Search for the cell housing the specified text and yield its [x, y] center coordinate. 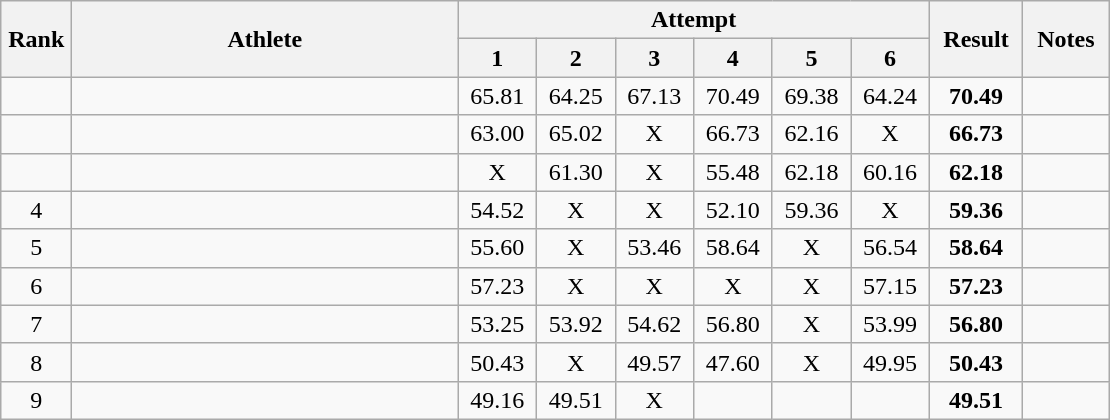
Notes [1066, 39]
Rank [36, 39]
1 [498, 58]
49.95 [890, 362]
53.99 [890, 324]
49.16 [498, 400]
62.16 [812, 134]
7 [36, 324]
2 [576, 58]
54.62 [654, 324]
56.54 [890, 248]
53.46 [654, 248]
Result [976, 39]
52.10 [734, 210]
63.00 [498, 134]
57.15 [890, 286]
9 [36, 400]
Attempt [694, 20]
8 [36, 362]
3 [654, 58]
Athlete [265, 39]
49.57 [654, 362]
64.24 [890, 96]
47.60 [734, 362]
64.25 [576, 96]
53.25 [498, 324]
61.30 [576, 172]
67.13 [654, 96]
60.16 [890, 172]
65.81 [498, 96]
65.02 [576, 134]
55.60 [498, 248]
69.38 [812, 96]
53.92 [576, 324]
54.52 [498, 210]
55.48 [734, 172]
